Provide the (X, Y) coordinate of the cell's center where the given text is located.  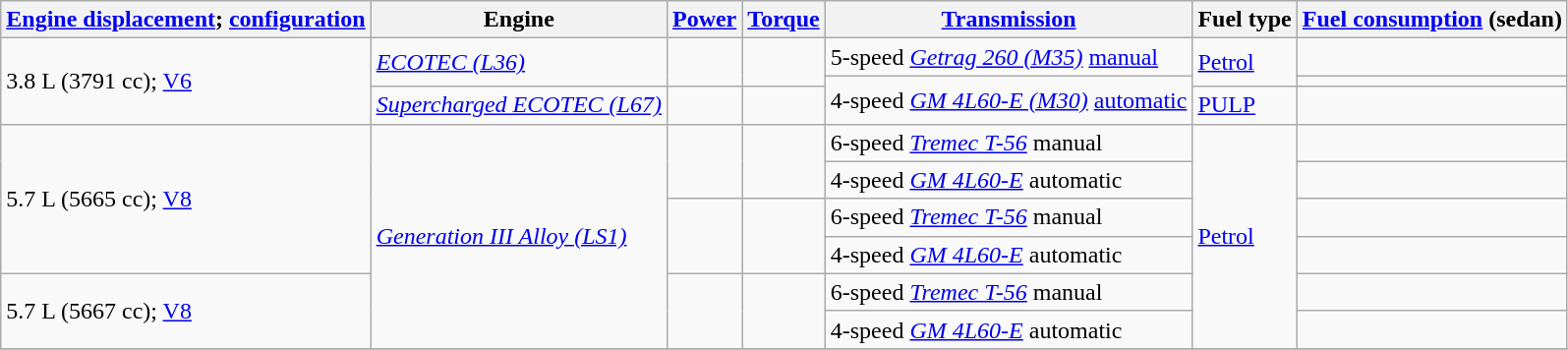
ECOTEC (L36) (519, 63)
PULP (1245, 105)
Fuel consumption (sedan) (1431, 20)
Engine (519, 20)
3.8 L (3791 cc); V6 (186, 81)
Engine displacement; configuration (186, 20)
Fuel type (1245, 20)
Supercharged ECOTEC (L67) (519, 105)
5.7 L (5667 cc); V8 (186, 311)
5.7 L (5665 cc); V8 (186, 199)
Generation III Alloy (LS1) (519, 236)
Torque (784, 20)
4-speed GM 4L60-E (M30) automatic (1009, 100)
Power (704, 20)
5-speed Getrag 260 (M35) manual (1009, 57)
Transmission (1009, 20)
